For the text-containing cell, return its midpoint in [X, Y] coordinate format. 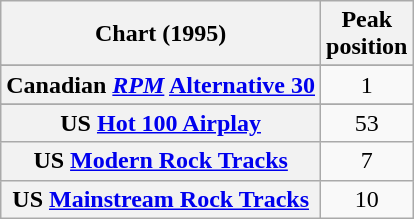
53 [367, 123]
10 [367, 199]
US Modern Rock Tracks [161, 161]
US Hot 100 Airplay [161, 123]
Chart (1995) [161, 34]
US Mainstream Rock Tracks [161, 199]
Canadian RPM Alternative 30 [161, 85]
Peakposition [367, 34]
7 [367, 161]
1 [367, 85]
